Scan for the cell matching the given text and deliver its [x, y] coordinate at center. 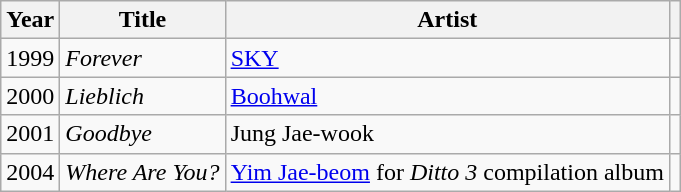
Artist [447, 20]
1999 [30, 58]
Title [142, 20]
Goodbye [142, 134]
2000 [30, 96]
Forever [142, 58]
Boohwal [447, 96]
Jung Jae-wook [447, 134]
Lieblich [142, 96]
Yim Jae-beom for Ditto 3 compilation album [447, 172]
2001 [30, 134]
Where Are You? [142, 172]
Year [30, 20]
SKY [447, 58]
2004 [30, 172]
